Determine the (x, y) coordinate at the center of the cell enclosing the given text.  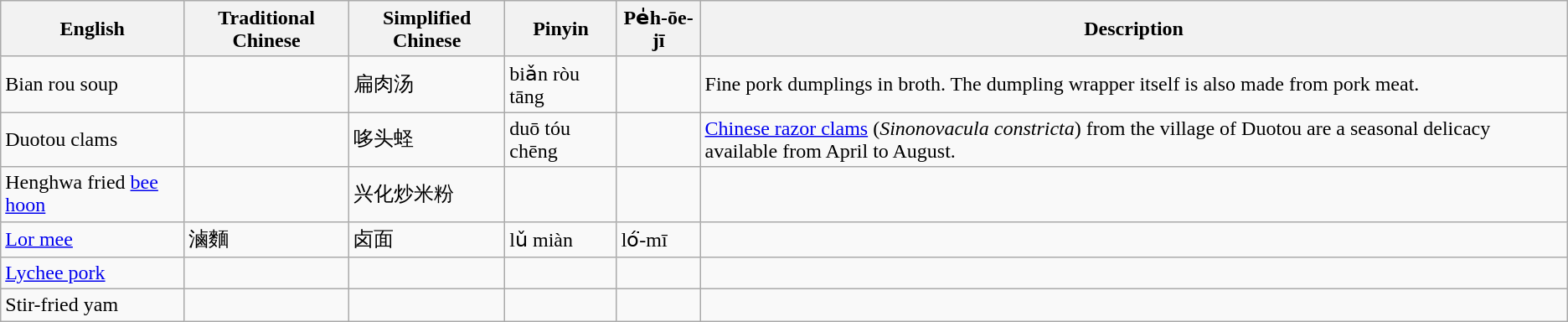
扁肉汤 (426, 84)
Pinyin (561, 29)
Pe̍h-ōe-jī (658, 29)
哆头蛏 (426, 139)
Bian rou soup (92, 84)
English (92, 29)
Traditional Chinese (266, 29)
兴化炒米粉 (426, 195)
lǔ miàn (561, 240)
滷麵 (266, 240)
ló͘-mī (658, 240)
duō tóu chēng (561, 139)
Simplified Chinese (426, 29)
Lychee pork (92, 273)
Chinese razor clams (Sinonovacula constricta) from the village of Duotou are a seasonal delicacy available from April to August. (1134, 139)
Description (1134, 29)
Duotou clams (92, 139)
Lor mee (92, 240)
Stir-fried yam (92, 305)
biǎn ròu tāng (561, 84)
卤面 (426, 240)
Fine pork dumplings in broth. The dumpling wrapper itself is also made from pork meat. (1134, 84)
Henghwa fried bee hoon (92, 195)
